Identify which cell holds the provided text, then report its [x, y] central coordinate. 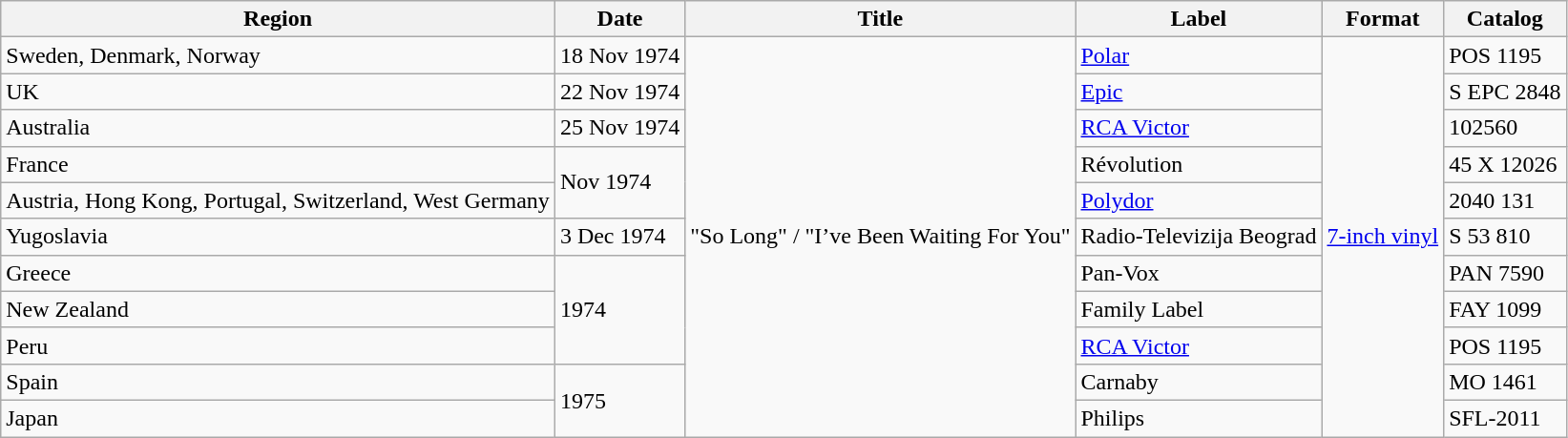
Epic [1199, 92]
Label [1199, 19]
22 Nov 1974 [619, 92]
Polar [1199, 55]
1975 [619, 400]
102560 [1505, 128]
1974 [619, 309]
45 X 12026 [1505, 164]
Yugoslavia [279, 237]
PAN 7590 [1505, 273]
2040 131 [1505, 200]
FAY 1099 [1505, 309]
MO 1461 [1505, 382]
Austria, Hong Kong, Portugal, Switzerland, West Germany [279, 200]
New Zealand [279, 309]
Australia [279, 128]
Japan [279, 418]
18 Nov 1974 [619, 55]
Carnaby [1199, 382]
UK [279, 92]
Catalog [1505, 19]
Pan-Vox [1199, 273]
Title [880, 19]
Radio-Televizija Beograd [1199, 237]
Greece [279, 273]
Nov 1974 [619, 182]
SFL-2011 [1505, 418]
Date [619, 19]
Region [279, 19]
3 Dec 1974 [619, 237]
Family Label [1199, 309]
7-inch vinyl [1383, 237]
25 Nov 1974 [619, 128]
France [279, 164]
Sweden, Denmark, Norway [279, 55]
S EPC 2848 [1505, 92]
Peru [279, 345]
Spain [279, 382]
Polydor [1199, 200]
"So Long" / "I’ve Been Waiting For You" [880, 237]
Révolution [1199, 164]
Format [1383, 19]
S 53 810 [1505, 237]
Philips [1199, 418]
